Extract the (X, Y) coordinate from the center of the cell holding the provided text.  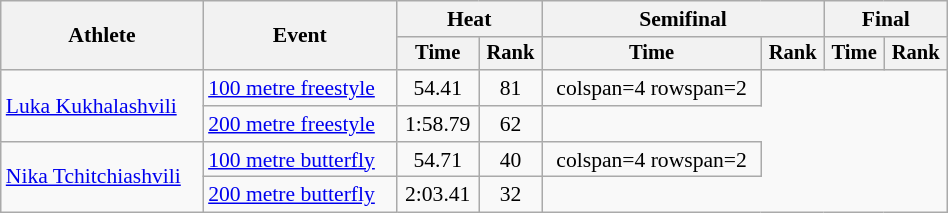
40 (510, 160)
Semifinal (683, 19)
Luka Kukhalashvili (102, 106)
100 metre freestyle (300, 88)
54.41 (438, 88)
81 (510, 88)
54.71 (438, 160)
Event (300, 36)
32 (510, 195)
Heat (469, 19)
2:03.41 (438, 195)
Final (886, 19)
100 metre butterfly (300, 160)
200 metre freestyle (300, 124)
1:58.79 (438, 124)
Athlete (102, 36)
Nika Tchitchiashvili (102, 178)
200 metre butterfly (300, 195)
62 (510, 124)
